Capture the cell that displays the provided text and extract its (X, Y) central coordinate. 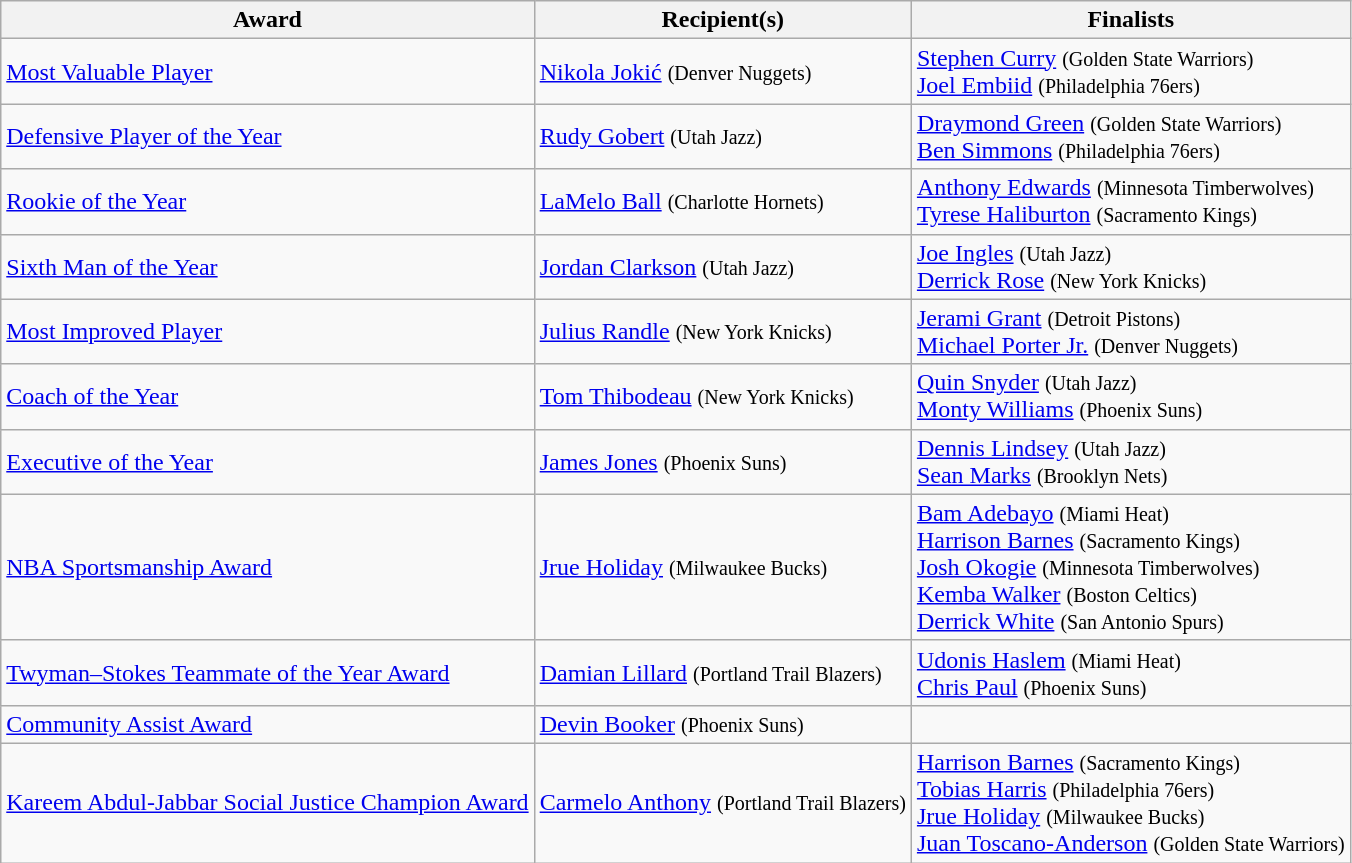
NBA Sportsmanship Award (268, 567)
Julius Randle (New York Knicks) (722, 332)
Anthony Edwards (Minnesota Timberwolves)Tyrese Haliburton (Sacramento Kings) (1130, 202)
Sixth Man of the Year (268, 266)
Damian Lillard (Portland Trail Blazers) (722, 672)
Devin Booker (Phoenix Suns) (722, 724)
Nikola Jokić (Denver Nuggets) (722, 72)
Quin Snyder (Utah Jazz)Monty Williams (Phoenix Suns) (1130, 396)
LaMelo Ball (Charlotte Hornets) (722, 202)
Executive of the Year (268, 462)
Twyman–Stokes Teammate of the Year Award (268, 672)
Kareem Abdul-Jabbar Social Justice Champion Award (268, 802)
Rudy Gobert (Utah Jazz) (722, 136)
Recipient(s) (722, 20)
Most Improved Player (268, 332)
Dennis Lindsey (Utah Jazz)Sean Marks (Brooklyn Nets) (1130, 462)
Finalists (1130, 20)
Defensive Player of the Year (268, 136)
Udonis Haslem (Miami Heat)Chris Paul (Phoenix Suns) (1130, 672)
Jerami Grant (Detroit Pistons)Michael Porter Jr. (Denver Nuggets) (1130, 332)
Tom Thibodeau (New York Knicks) (722, 396)
Jrue Holiday (Milwaukee Bucks) (722, 567)
Harrison Barnes (Sacramento Kings)Tobias Harris (Philadelphia 76ers)Jrue Holiday (Milwaukee Bucks)Juan Toscano-Anderson (Golden State Warriors) (1130, 802)
Rookie of the Year (268, 202)
Community Assist Award (268, 724)
Most Valuable Player (268, 72)
Award (268, 20)
Jordan Clarkson (Utah Jazz) (722, 266)
Coach of the Year (268, 396)
Joe Ingles (Utah Jazz)Derrick Rose (New York Knicks) (1130, 266)
Draymond Green (Golden State Warriors)Ben Simmons (Philadelphia 76ers) (1130, 136)
James Jones (Phoenix Suns) (722, 462)
Stephen Curry (Golden State Warriors)Joel Embiid (Philadelphia 76ers) (1130, 72)
Carmelo Anthony (Portland Trail Blazers) (722, 802)
